Return the (X, Y) coordinate for the center point of the cell that contains the specified text.  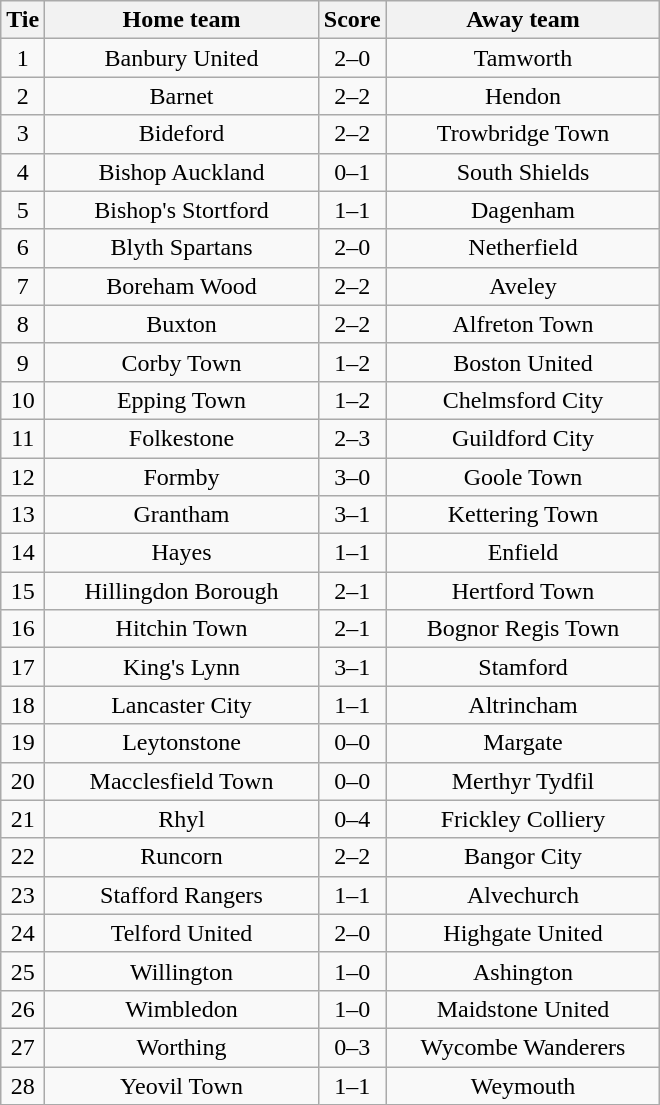
Maidstone United (523, 1009)
Bishop's Stortford (182, 210)
26 (23, 1009)
Worthing (182, 1047)
Goole Town (523, 477)
Folkestone (182, 438)
Yeovil Town (182, 1085)
Tamworth (523, 58)
Bognor Regis Town (523, 629)
South Shields (523, 172)
19 (23, 743)
Aveley (523, 286)
1 (23, 58)
28 (23, 1085)
Score (352, 20)
Bishop Auckland (182, 172)
20 (23, 781)
12 (23, 477)
11 (23, 438)
Stamford (523, 667)
Lancaster City (182, 705)
2 (23, 96)
Runcorn (182, 857)
15 (23, 591)
Boston United (523, 362)
Home team (182, 20)
Rhyl (182, 819)
Guildford City (523, 438)
6 (23, 248)
8 (23, 324)
Merthyr Tydfil (523, 781)
Chelmsford City (523, 400)
5 (23, 210)
Alvechurch (523, 895)
Formby (182, 477)
King's Lynn (182, 667)
Banbury United (182, 58)
22 (23, 857)
Bideford (182, 134)
23 (23, 895)
Alfreton Town (523, 324)
Trowbridge Town (523, 134)
3–0 (352, 477)
Wimbledon (182, 1009)
Weymouth (523, 1085)
Willington (182, 971)
25 (23, 971)
Macclesfield Town (182, 781)
Highgate United (523, 933)
Margate (523, 743)
2–3 (352, 438)
14 (23, 553)
27 (23, 1047)
Blyth Spartans (182, 248)
Kettering Town (523, 515)
Netherfield (523, 248)
Bangor City (523, 857)
Wycombe Wanderers (523, 1047)
17 (23, 667)
Away team (523, 20)
Altrincham (523, 705)
Corby Town (182, 362)
Hillingdon Borough (182, 591)
0–3 (352, 1047)
Enfield (523, 553)
Grantham (182, 515)
Leytonstone (182, 743)
16 (23, 629)
Hendon (523, 96)
Barnet (182, 96)
21 (23, 819)
Frickley Colliery (523, 819)
13 (23, 515)
Hayes (182, 553)
Stafford Rangers (182, 895)
9 (23, 362)
Boreham Wood (182, 286)
7 (23, 286)
Hertford Town (523, 591)
Tie (23, 20)
Buxton (182, 324)
18 (23, 705)
Epping Town (182, 400)
24 (23, 933)
0–4 (352, 819)
Ashington (523, 971)
10 (23, 400)
Telford United (182, 933)
Hitchin Town (182, 629)
Dagenham (523, 210)
0–1 (352, 172)
4 (23, 172)
3 (23, 134)
